Output the (x, y) coordinate of the center of the cell containing the given text.  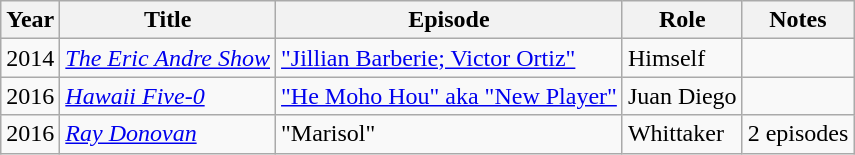
Year (30, 20)
Whittaker (682, 134)
"Jillian Barberie; Victor Ortiz" (450, 58)
Ray Donovan (168, 134)
"He Moho Hou" aka "New Player" (450, 96)
Role (682, 20)
The Eric Andre Show (168, 58)
Notes (798, 20)
Juan Diego (682, 96)
2 episodes (798, 134)
Title (168, 20)
"Marisol" (450, 134)
2014 (30, 58)
Hawaii Five-0 (168, 96)
Episode (450, 20)
Himself (682, 58)
